Extract the [X, Y] coordinate from the center of the cell holding the provided text.  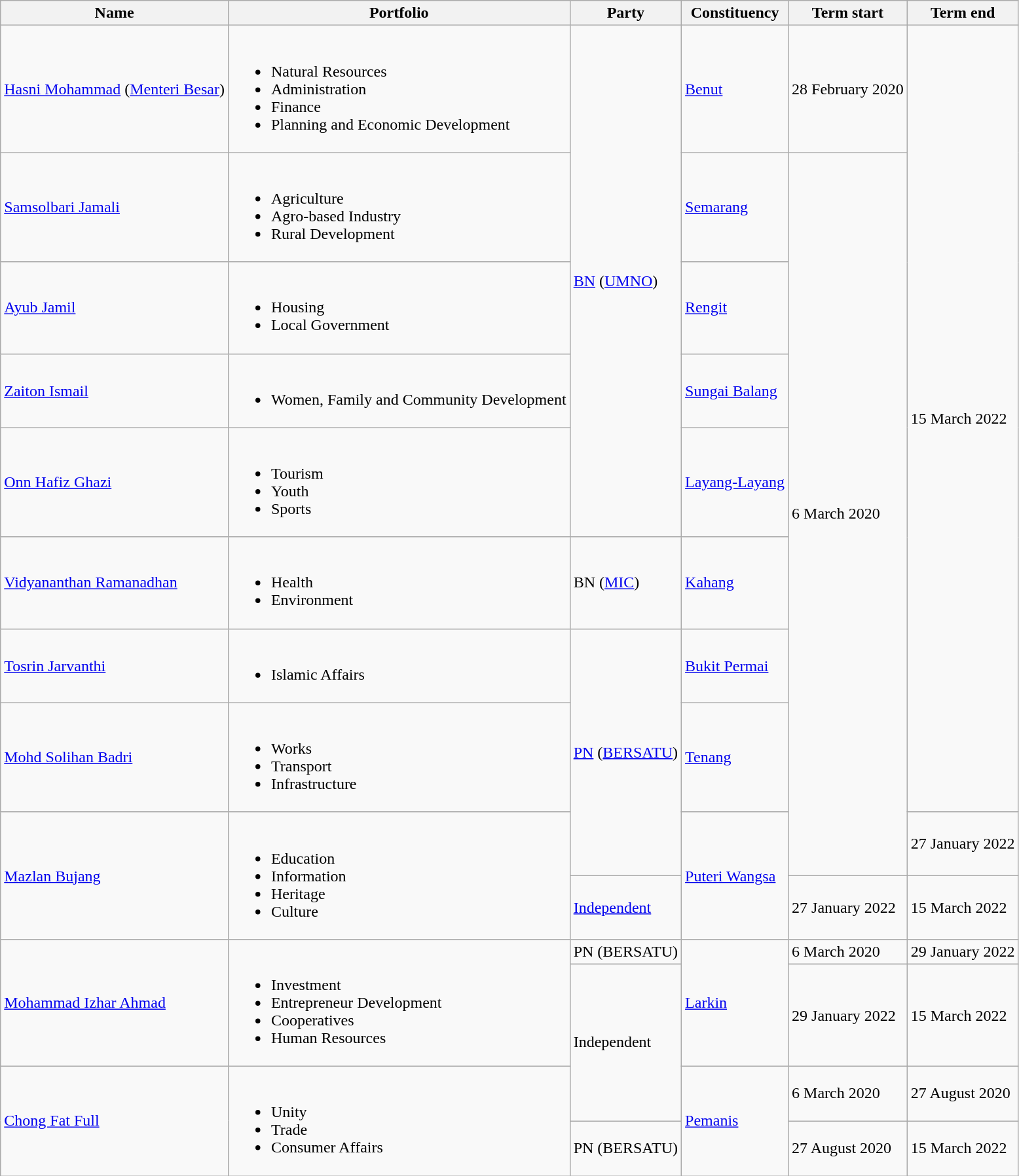
Bukit Permai [735, 665]
Term end [963, 13]
Layang-Layang [735, 482]
AgricultureAgro-based IndustryRural Development [399, 207]
Mazlan Bujang [115, 875]
Mohd Solihan Badri [115, 757]
WorksTransportInfrastructure [399, 757]
TourismYouthSports [399, 482]
Tosrin Jarvanthi [115, 665]
Benut [735, 89]
28 February 2020 [848, 89]
Rengit [735, 308]
UnityTradeConsumer Affairs [399, 1121]
Sungai Balang [735, 390]
Chong Fat Full [115, 1121]
Zaiton Ismail [115, 390]
Onn Hafiz Ghazi [115, 482]
Larkin [735, 1002]
Term start [848, 13]
BN (MIC) [625, 583]
Women, Family and Community Development [399, 390]
Kahang [735, 583]
Natural ResourcesAdministrationFinancePlanning and Economic Development [399, 89]
EducationInformationHeritageCulture [399, 875]
Tenang [735, 757]
BN (UMNO) [625, 282]
Islamic Affairs [399, 665]
Name [115, 13]
Samsolbari Jamali [115, 207]
Constituency [735, 13]
Portfolio [399, 13]
HealthEnvironment [399, 583]
Mohammad Izhar Ahmad [115, 1002]
Hasni Mohammad (Menteri Besar) [115, 89]
InvestmentEntrepreneur DevelopmentCooperativesHuman Resources [399, 1002]
Ayub Jamil [115, 308]
Puteri Wangsa [735, 875]
Vidyananthan Ramanadhan [115, 583]
Party [625, 13]
HousingLocal Government [399, 308]
Semarang [735, 207]
Pemanis [735, 1121]
